For the text-containing cell, return its midpoint in [x, y] coordinate format. 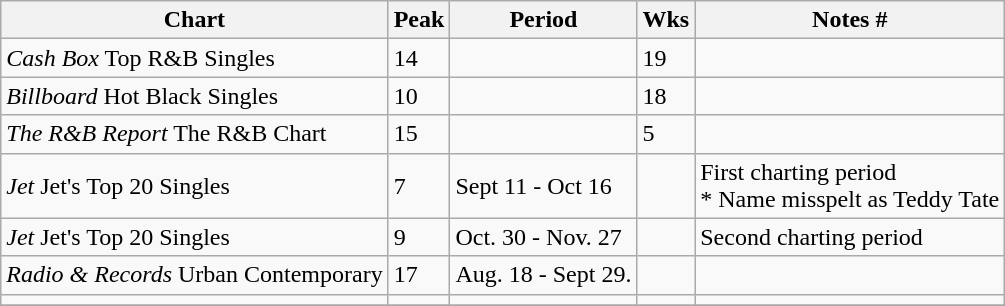
Radio & Records Urban Contemporary [194, 275]
18 [666, 96]
Wks [666, 20]
15 [419, 134]
10 [419, 96]
Cash Box Top R&B Singles [194, 58]
The R&B Report The R&B Chart [194, 134]
Second charting period [850, 237]
9 [419, 237]
14 [419, 58]
19 [666, 58]
7 [419, 186]
Chart [194, 20]
Oct. 30 - Nov. 27 [544, 237]
5 [666, 134]
17 [419, 275]
First charting period* Name misspelt as Teddy Tate [850, 186]
Aug. 18 - Sept 29. [544, 275]
Sept 11 - Oct 16 [544, 186]
Notes # [850, 20]
Billboard Hot Black Singles [194, 96]
Period [544, 20]
Peak [419, 20]
